Determine the [x, y] coordinate at the center of the cell enclosing the given text.  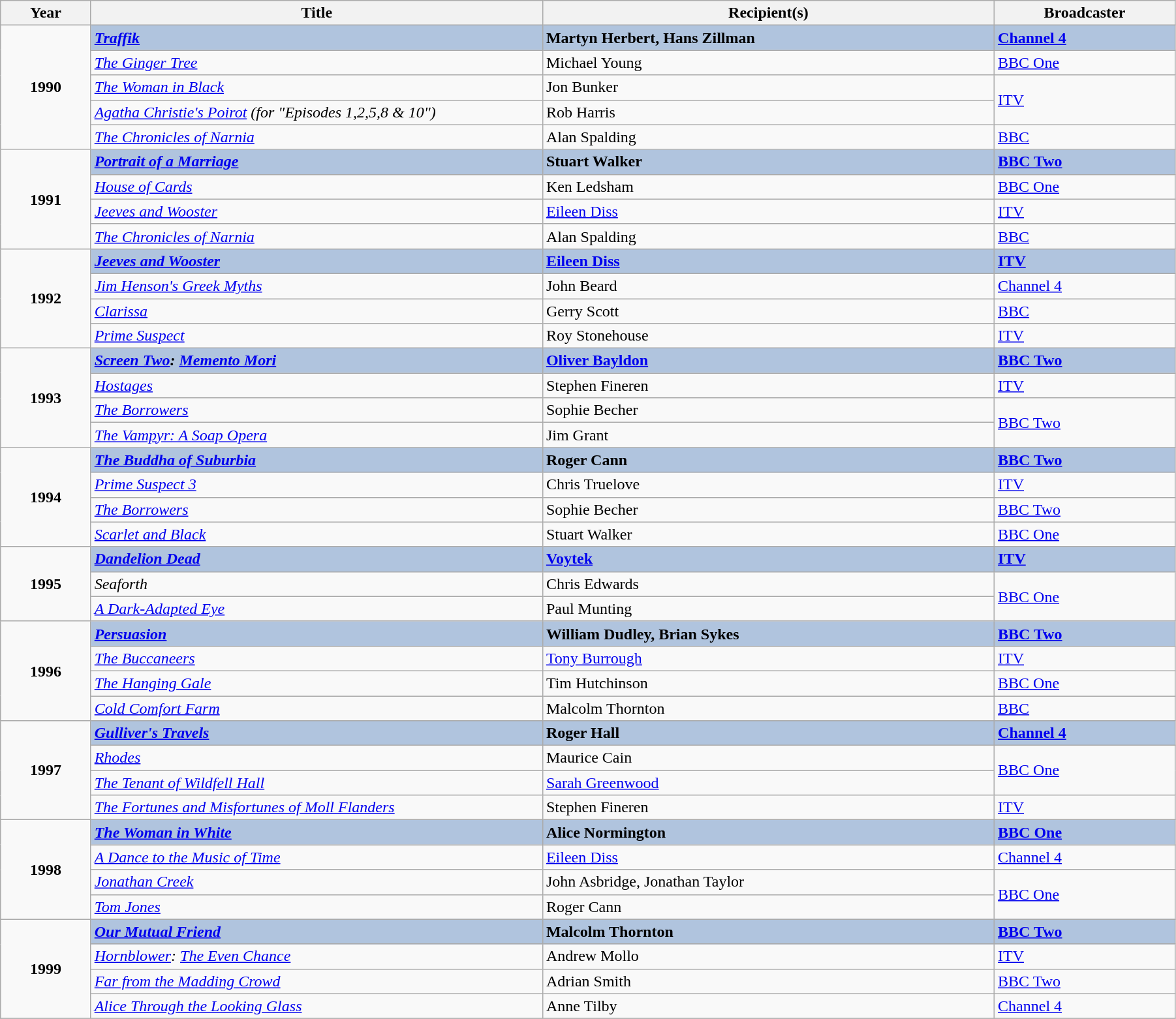
Roger Hall [768, 733]
1990 [46, 87]
1998 [46, 870]
The Buddha of Suburbia [317, 460]
Michael Young [768, 63]
Jim Henson's Greek Myths [317, 286]
Anne Tilby [768, 1006]
Martyn Herbert, Hans Zillman [768, 38]
Persuasion [317, 633]
Alice Through the Looking Glass [317, 1006]
Scarlet and Black [317, 534]
1991 [46, 199]
1992 [46, 298]
Portrait of a Marriage [317, 162]
Tony Burrough [768, 658]
Prime Suspect 3 [317, 485]
Chris Edwards [768, 584]
1999 [46, 969]
Screen Two: Memento Mori [317, 361]
1993 [46, 398]
Jon Bunker [768, 87]
Adrian Smith [768, 981]
1996 [46, 671]
Recipient(s) [768, 13]
Tom Jones [317, 907]
The Ginger Tree [317, 63]
Ken Ledsham [768, 187]
Our Mutual Friend [317, 932]
The Fortunes and Misfortunes of Moll Flanders [317, 808]
Gerry Scott [768, 311]
Clarissa [317, 311]
Agatha Christie's Poirot (for "Episodes 1,2,5,8 & 10") [317, 112]
Chris Truelove [768, 485]
Voytek [768, 559]
John Asbridge, Jonathan Taylor [768, 882]
The Woman in White [317, 832]
Tim Hutchinson [768, 683]
Roy Stonehouse [768, 336]
A Dance to the Music of Time [317, 857]
Gulliver's Travels [317, 733]
Paul Munting [768, 609]
Title [317, 13]
The Hanging Gale [317, 683]
The Woman in Black [317, 87]
The Buccaneers [317, 658]
Seaforth [317, 584]
Far from the Madding Crowd [317, 981]
Cold Comfort Farm [317, 708]
Hostages [317, 386]
1997 [46, 770]
House of Cards [317, 187]
Traffik [317, 38]
1994 [46, 497]
Jim Grant [768, 435]
Prime Suspect [317, 336]
Andrew Mollo [768, 956]
Maurice Cain [768, 758]
Dandelion Dead [317, 559]
Alice Normington [768, 832]
Year [46, 13]
Sarah Greenwood [768, 783]
1995 [46, 584]
Oliver Bayldon [768, 361]
A Dark-Adapted Eye [317, 609]
William Dudley, Brian Sykes [768, 633]
Jonathan Creek [317, 882]
John Beard [768, 286]
Rob Harris [768, 112]
Rhodes [317, 758]
The Vampyr: A Soap Opera [317, 435]
Hornblower: The Even Chance [317, 956]
The Tenant of Wildfell Hall [317, 783]
Broadcaster [1085, 13]
